Capture the cell that displays the provided text and extract its (X, Y) central coordinate. 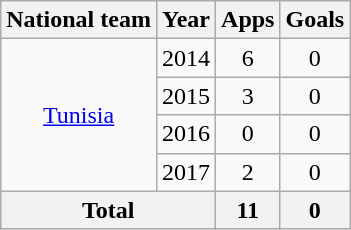
Tunisia (79, 115)
6 (248, 58)
Year (186, 20)
2017 (186, 172)
2015 (186, 96)
3 (248, 96)
Total (108, 210)
11 (248, 210)
2 (248, 172)
2014 (186, 58)
Apps (248, 20)
Goals (315, 20)
National team (79, 20)
2016 (186, 134)
